Identify which cell holds the provided text, then report its [x, y] central coordinate. 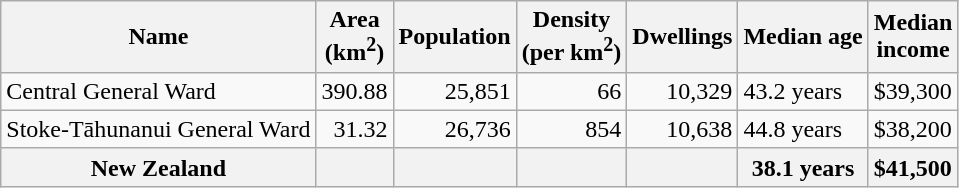
25,851 [454, 91]
Stoke-Tāhunanui General Ward [158, 129]
$38,200 [913, 129]
Density(per km2) [572, 37]
Medianincome [913, 37]
$39,300 [913, 91]
Dwellings [682, 37]
854 [572, 129]
New Zealand [158, 167]
31.32 [354, 129]
43.2 years [803, 91]
$41,500 [913, 167]
Central General Ward [158, 91]
26,736 [454, 129]
Median age [803, 37]
Name [158, 37]
44.8 years [803, 129]
38.1 years [803, 167]
10,638 [682, 129]
Population [454, 37]
390.88 [354, 91]
Area(km2) [354, 37]
66 [572, 91]
10,329 [682, 91]
